Identify which cell holds the provided text, then report its [X, Y] central coordinate. 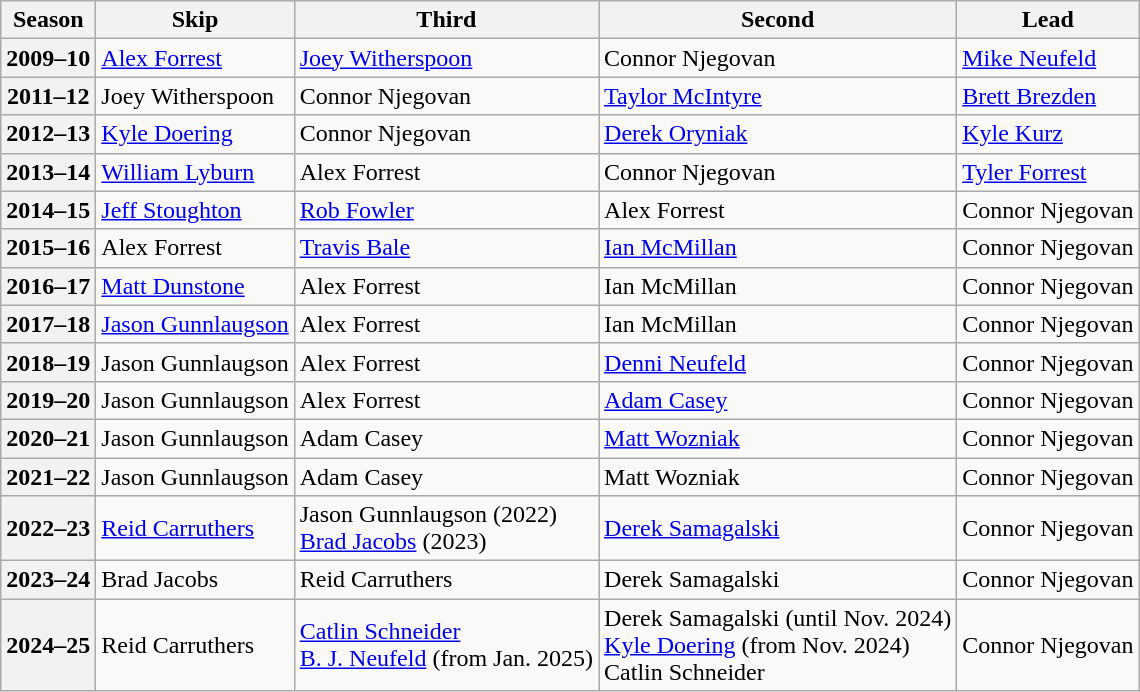
2012–13 [48, 134]
Taylor McIntyre [778, 96]
2022–23 [48, 528]
Jason Gunnlaugson (2022) Brad Jacobs (2023) [446, 528]
2013–14 [48, 172]
Season [48, 20]
2009–10 [48, 58]
2020–21 [48, 438]
Kyle Doering [195, 134]
Matt Dunstone [195, 286]
2017–18 [48, 324]
2016–17 [48, 286]
Brad Jacobs [195, 580]
Rob Fowler [446, 210]
2014–15 [48, 210]
Brett Brezden [1048, 96]
2015–16 [48, 248]
Second [778, 20]
Third [446, 20]
Kyle Kurz [1048, 134]
Derek Oryniak [778, 134]
Tyler Forrest [1048, 172]
2024–25 [48, 645]
Denni Neufeld [778, 362]
Lead [1048, 20]
Travis Bale [446, 248]
Skip [195, 20]
2019–20 [48, 400]
2018–19 [48, 362]
2023–24 [48, 580]
Catlin Schneider B. J. Neufeld (from Jan. 2025) [446, 645]
2021–22 [48, 477]
2011–12 [48, 96]
Derek Samagalski (until Nov. 2024) Kyle Doering (from Nov. 2024) Catlin Schneider [778, 645]
William Lyburn [195, 172]
Mike Neufeld [1048, 58]
Jeff Stoughton [195, 210]
